For the text-containing cell, return its midpoint in [x, y] coordinate format. 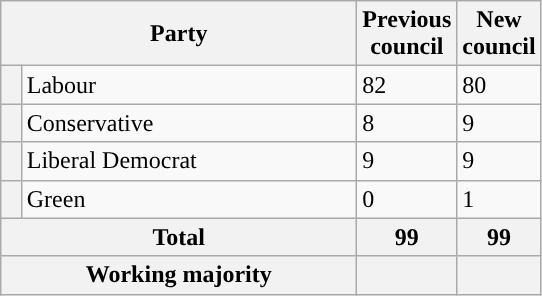
Conservative [189, 123]
80 [499, 85]
Labour [189, 85]
Total [179, 237]
Party [179, 34]
Previous council [407, 34]
0 [407, 199]
82 [407, 85]
1 [499, 199]
Green [189, 199]
8 [407, 123]
Liberal Democrat [189, 161]
Working majority [179, 275]
New council [499, 34]
